Return [x, y] of the center of cell containing provided text 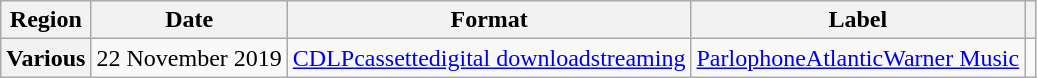
Various [46, 58]
Format [489, 20]
Label [858, 20]
ParlophoneAtlanticWarner Music [858, 58]
22 November 2019 [189, 58]
Date [189, 20]
Region [46, 20]
CDLPcassettedigital downloadstreaming [489, 58]
